For the text-containing cell, return its midpoint in [x, y] coordinate format. 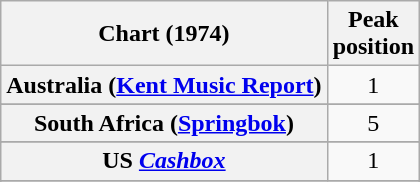
Australia (Kent Music Report) [164, 85]
Peakposition [373, 34]
US Cashbox [164, 161]
South Africa (Springbok) [164, 123]
Chart (1974) [164, 34]
5 [373, 123]
